Search for the cell housing the specified text and yield its (X, Y) center coordinate. 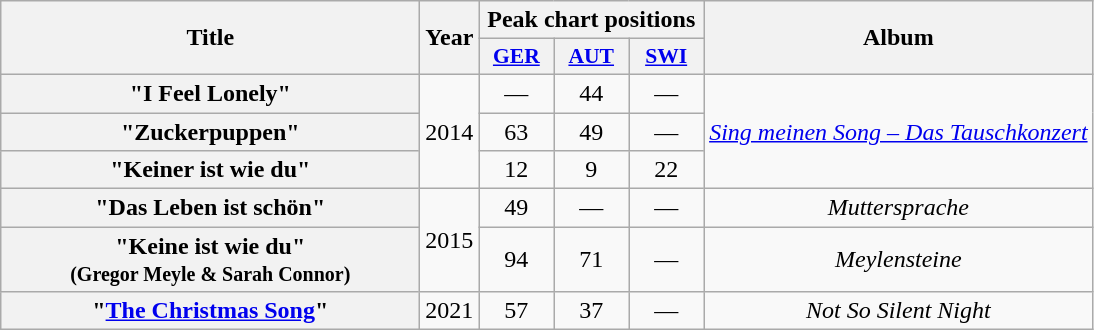
71 (592, 260)
63 (516, 131)
22 (666, 170)
"Zuckerpuppen" (210, 131)
2014 (450, 131)
37 (592, 311)
Title (210, 38)
Album (899, 38)
Sing meinen Song – Das Tauschkonzert (899, 131)
Not So Silent Night (899, 311)
94 (516, 260)
"I Feel Lonely" (210, 93)
12 (516, 170)
2021 (450, 311)
"Keine ist wie du"(Gregor Meyle & Sarah Connor) (210, 260)
9 (592, 170)
"Keiner ist wie du" (210, 170)
AUT (592, 57)
SWI (666, 57)
"The Christmas Song" (210, 311)
"Das Leben ist schön" (210, 208)
Muttersprache (899, 208)
2015 (450, 240)
44 (592, 93)
GER (516, 57)
Meylensteine (899, 260)
57 (516, 311)
Peak chart positions (592, 20)
Year (450, 38)
